Capture the cell that displays the provided text and extract its (X, Y) central coordinate. 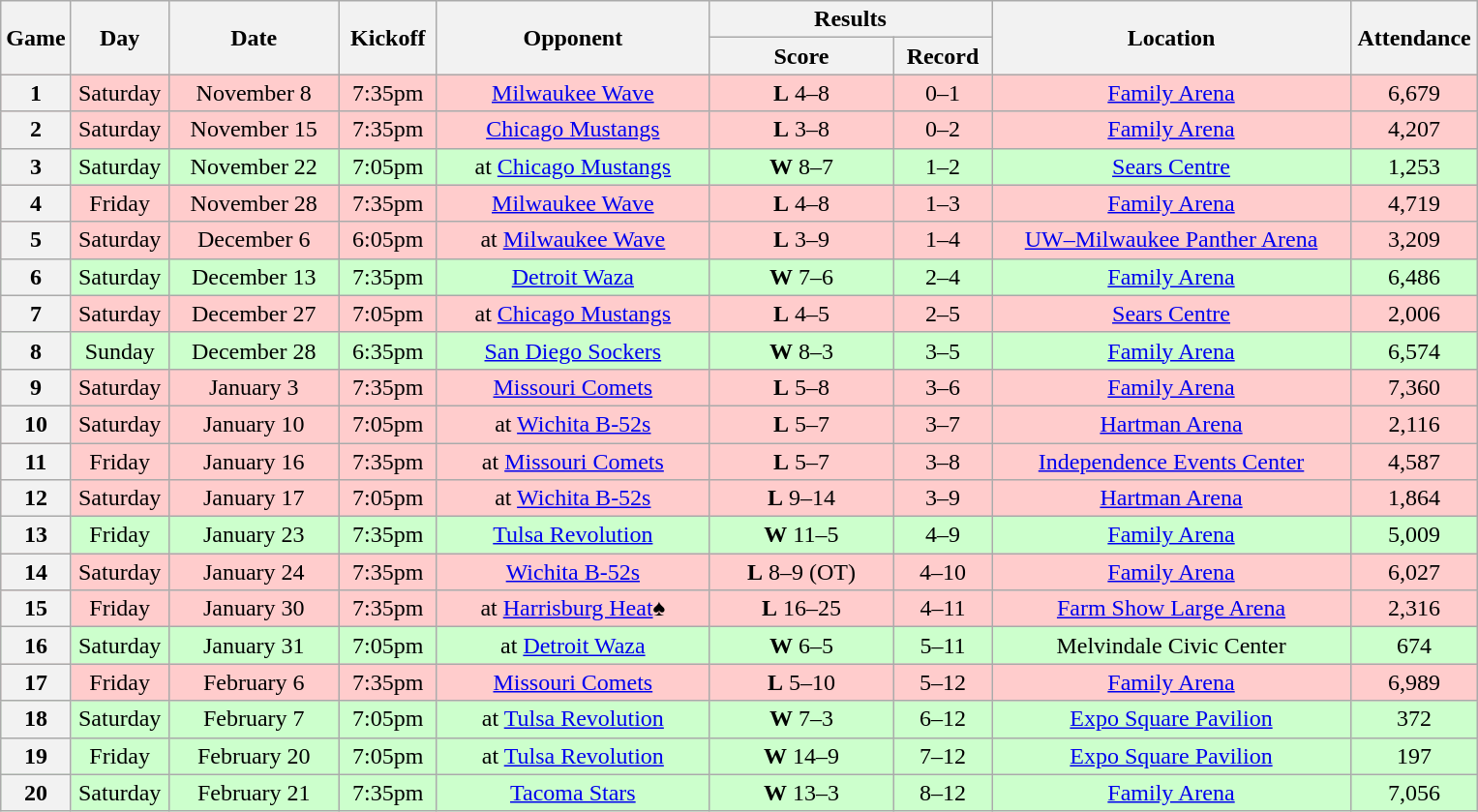
7 (36, 314)
3,209 (1415, 240)
2–4 (943, 277)
7,056 (1415, 793)
L 5–10 (801, 682)
February 6 (254, 682)
5–12 (943, 682)
February 20 (254, 756)
L 9–14 (801, 498)
7–12 (943, 756)
3–6 (943, 387)
372 (1415, 719)
2 (36, 130)
Melvindale Civic Center (1171, 646)
4–11 (943, 609)
5–11 (943, 646)
14 (36, 572)
2,006 (1415, 314)
4,587 (1415, 462)
November 22 (254, 166)
18 (36, 719)
L 4–5 (801, 314)
Game (36, 38)
Sunday (120, 350)
at Milwaukee Wave (573, 240)
November 28 (254, 203)
8 (36, 350)
0–2 (943, 130)
February 21 (254, 793)
January 17 (254, 498)
W 8–7 (801, 166)
Opponent (573, 38)
Results (850, 19)
11 (36, 462)
6,486 (1415, 277)
1,864 (1415, 498)
November 8 (254, 93)
4,719 (1415, 203)
L 3–8 (801, 130)
3–5 (943, 350)
W 7–6 (801, 277)
San Diego Sockers (573, 350)
W 14–9 (801, 756)
6:35pm (387, 350)
W 13–3 (801, 793)
16 (36, 646)
3–7 (943, 424)
January 24 (254, 572)
L 16–25 (801, 609)
January 30 (254, 609)
6,027 (1415, 572)
Attendance (1415, 38)
3–9 (943, 498)
4–10 (943, 572)
W 11–5 (801, 535)
1–2 (943, 166)
L 8–9 (OT) (801, 572)
17 (36, 682)
5 (36, 240)
10 (36, 424)
January 3 (254, 387)
November 15 (254, 130)
1 (36, 93)
December 27 (254, 314)
197 (1415, 756)
Record (943, 56)
at Detroit Waza (573, 646)
5,009 (1415, 535)
4 (36, 203)
W 6–5 (801, 646)
13 (36, 535)
Location (1171, 38)
February 7 (254, 719)
Chicago Mustangs (573, 130)
at Missouri Comets (573, 462)
L 5–8 (801, 387)
1,253 (1415, 166)
6:05pm (387, 240)
6 (36, 277)
4,207 (1415, 130)
L 3–9 (801, 240)
January 10 (254, 424)
January 16 (254, 462)
6,679 (1415, 93)
at Harrisburg Heat♠ (573, 609)
7,360 (1415, 387)
Day (120, 38)
9 (36, 387)
Independence Events Center (1171, 462)
12 (36, 498)
15 (36, 609)
4–9 (943, 535)
January 31 (254, 646)
2,116 (1415, 424)
3–8 (943, 462)
Kickoff (387, 38)
19 (36, 756)
W 7–3 (801, 719)
2,316 (1415, 609)
1–3 (943, 203)
20 (36, 793)
Detroit Waza (573, 277)
0–1 (943, 93)
December 13 (254, 277)
Score (801, 56)
Farm Show Large Arena (1171, 609)
6,574 (1415, 350)
6–12 (943, 719)
Tulsa Revolution (573, 535)
674 (1415, 646)
Date (254, 38)
8–12 (943, 793)
UW–Milwaukee Panther Arena (1171, 240)
December 28 (254, 350)
January 23 (254, 535)
W 8–3 (801, 350)
1–4 (943, 240)
6,989 (1415, 682)
Tacoma Stars (573, 793)
3 (36, 166)
2–5 (943, 314)
December 6 (254, 240)
Wichita B-52s (573, 572)
